Identify which cell holds the provided text, then report its [X, Y] central coordinate. 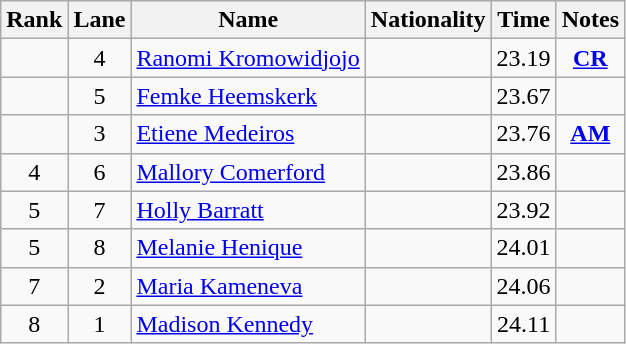
Femke Heemskerk [248, 96]
23.92 [524, 210]
CR [590, 58]
1 [100, 324]
AM [590, 134]
Lane [100, 20]
Name [248, 20]
6 [100, 172]
24.01 [524, 248]
Mallory Comerford [248, 172]
Melanie Henique [248, 248]
2 [100, 286]
Madison Kennedy [248, 324]
24.06 [524, 286]
24.11 [524, 324]
23.76 [524, 134]
Nationality [428, 20]
Time [524, 20]
Rank [34, 20]
Holly Barratt [248, 210]
23.19 [524, 58]
3 [100, 134]
23.67 [524, 96]
Ranomi Kromowidjojo [248, 58]
Etiene Medeiros [248, 134]
Notes [590, 20]
Maria Kameneva [248, 286]
23.86 [524, 172]
